Locate the cell with the specified text and output its (x, y) center coordinate. 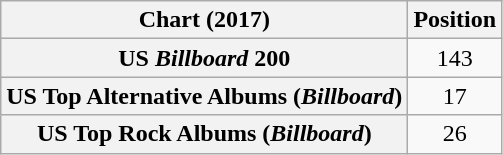
Chart (2017) (204, 20)
143 (455, 58)
17 (455, 96)
Position (455, 20)
US Top Alternative Albums (Billboard) (204, 96)
US Top Rock Albums (Billboard) (204, 134)
US Billboard 200 (204, 58)
26 (455, 134)
